Capture the cell that displays the provided text and extract its (x, y) central coordinate. 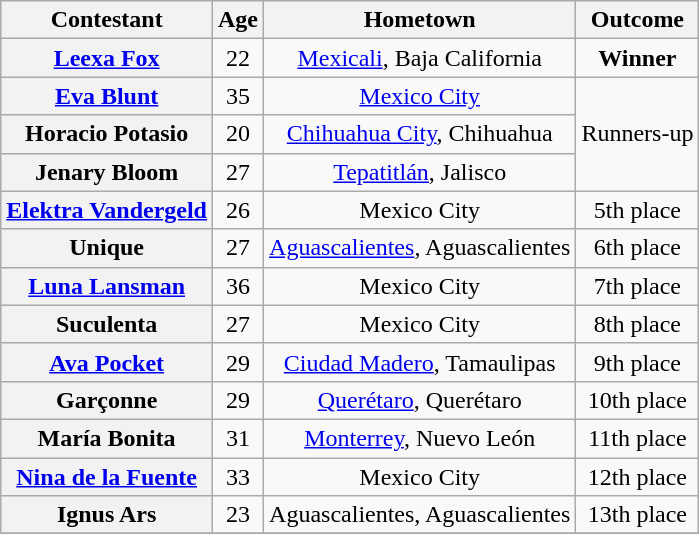
11th place (638, 438)
Chihuahua City, Chihuahua (420, 134)
Eva Blunt (107, 96)
31 (238, 438)
Tepatitlán, Jalisco (420, 172)
36 (238, 286)
5th place (638, 210)
Ava Pocket (107, 362)
Runners-up (638, 134)
Age (238, 20)
Contestant (107, 20)
Elektra Vandergeld (107, 210)
Unique (107, 248)
Nina de la Fuente (107, 477)
Garçonne (107, 400)
9th place (638, 362)
Outcome (638, 20)
33 (238, 477)
8th place (638, 324)
10th place (638, 400)
13th place (638, 515)
María Bonita (107, 438)
7th place (638, 286)
Suculenta (107, 324)
Mexicali, Baja California (420, 58)
Horacio Potasio (107, 134)
26 (238, 210)
Monterrey, Nuevo León (420, 438)
12th place (638, 477)
Ciudad Madero, Tamaulipas (420, 362)
22 (238, 58)
6th place (638, 248)
Leexa Fox (107, 58)
Hometown (420, 20)
Ignus Ars (107, 515)
35 (238, 96)
Jenary Bloom (107, 172)
23 (238, 515)
Luna Lansman (107, 286)
Querétaro, Querétaro (420, 400)
20 (238, 134)
Winner (638, 58)
